Capture the cell that displays the provided text and extract its (x, y) central coordinate. 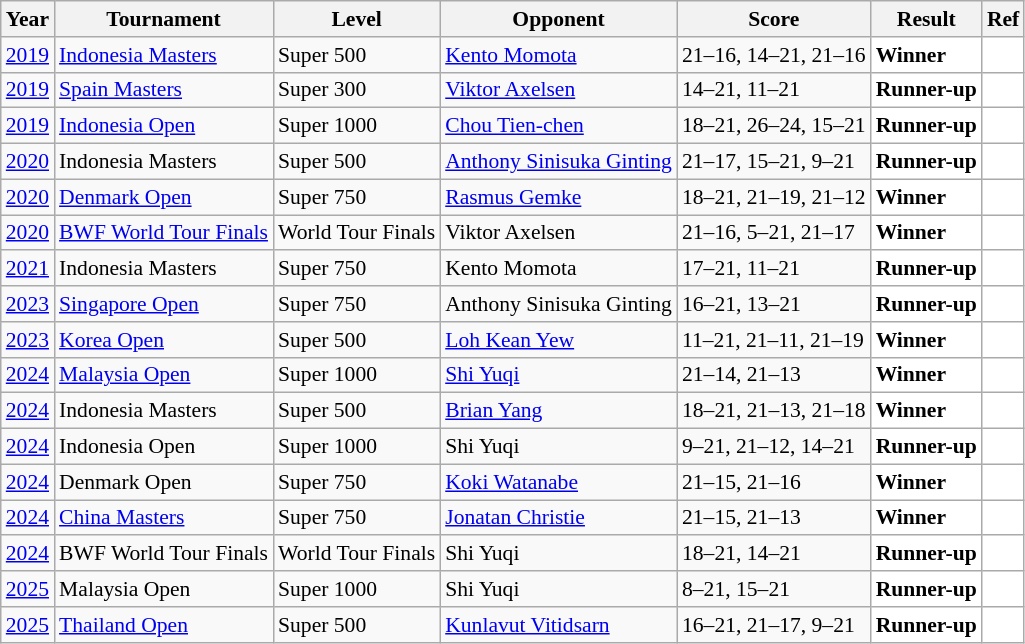
Thailand Open (164, 625)
Level (356, 19)
Spain Masters (164, 90)
Super 300 (356, 90)
China Masters (164, 518)
Korea Open (164, 340)
18–21, 21–13, 21–18 (774, 411)
14–21, 11–21 (774, 90)
Chou Tien-chen (558, 126)
Tournament (164, 19)
Koki Watanabe (558, 482)
Loh Kean Yew (558, 340)
Brian Yang (558, 411)
21–17, 15–21, 9–21 (774, 162)
Jonatan Christie (558, 518)
Rasmus Gemke (558, 197)
16–21, 21–17, 9–21 (774, 625)
21–16, 5–21, 21–17 (774, 233)
Kunlavut Vitidsarn (558, 625)
16–21, 13–21 (774, 304)
9–21, 21–12, 14–21 (774, 447)
21–16, 14–21, 21–16 (774, 55)
11–21, 21–11, 21–19 (774, 340)
Singapore Open (164, 304)
21–14, 21–13 (774, 375)
21–15, 21–13 (774, 518)
Year (28, 19)
Score (774, 19)
18–21, 21–19, 21–12 (774, 197)
18–21, 26–24, 15–21 (774, 126)
Ref (1003, 19)
21–15, 21–16 (774, 482)
18–21, 14–21 (774, 554)
Opponent (558, 19)
Result (926, 19)
17–21, 11–21 (774, 269)
2021 (28, 269)
8–21, 15–21 (774, 589)
